Search for the cell housing the specified text and yield its [X, Y] center coordinate. 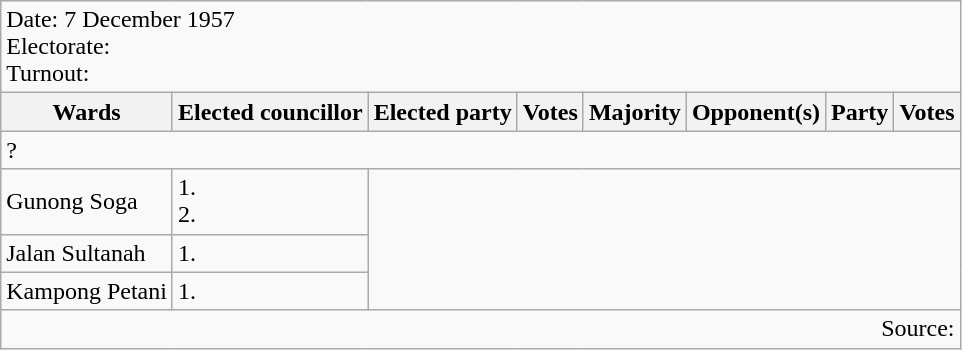
Kampong Petani [87, 291]
Date: 7 December 1957Electorate: Turnout: [480, 47]
Elected party [442, 112]
Gunong Soga [87, 202]
Wards [87, 112]
? [480, 150]
Elected councillor [270, 112]
Jalan Sultanah [87, 253]
Source: [480, 329]
Majority [634, 112]
1.2. [270, 202]
Opponent(s) [756, 112]
Party [860, 112]
